Detect which cell encompasses the target text, then output its (x, y) center coordinate. 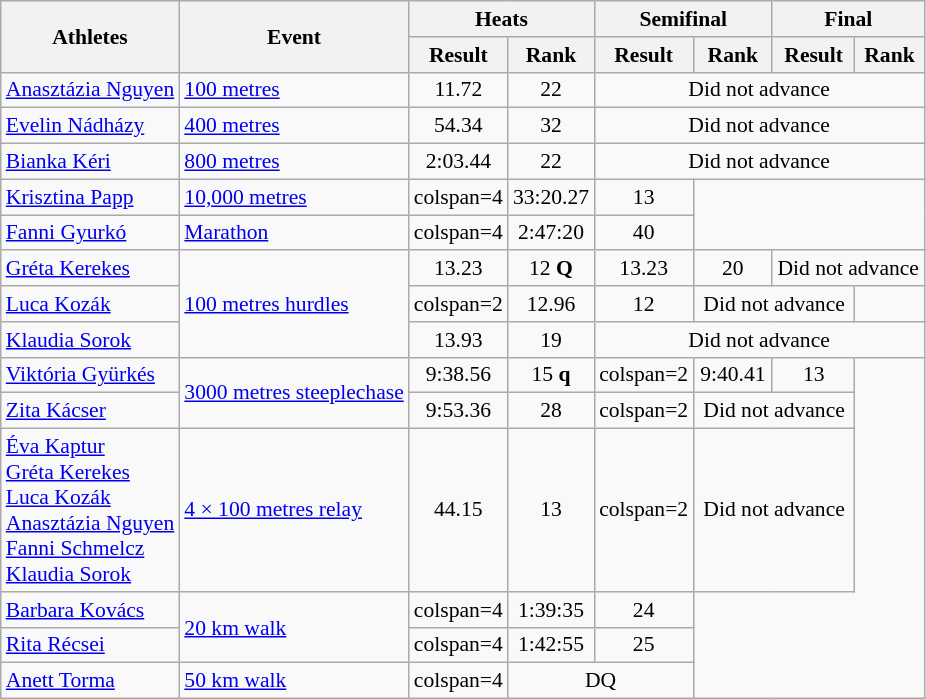
40 (644, 233)
24 (644, 610)
Semifinal (683, 19)
Éva KapturGréta KerekesLuca KozákAnasztázia NguyenFanni SchmelczKlaudia Sorok (90, 510)
DQ (600, 681)
12.96 (551, 304)
Viktória Gyürkés (90, 375)
Luca Kozák (90, 304)
Barbara Kovács (90, 610)
Krisztina Papp (90, 197)
3000 metres steeplechase (294, 392)
Bianka Kéri (90, 162)
1:42:55 (551, 645)
Heats (502, 19)
54.34 (458, 126)
Fanni Gyurkó (90, 233)
12 (644, 304)
800 metres (294, 162)
2:03.44 (458, 162)
400 metres (294, 126)
Final (848, 19)
Event (294, 36)
20 (732, 269)
20 km walk (294, 628)
Zita Kácser (90, 411)
10,000 metres (294, 197)
Evelin Nádházy (90, 126)
9:53.36 (458, 411)
19 (551, 340)
Athletes (90, 36)
12 Q (551, 269)
13.93 (458, 340)
15 q (551, 375)
25 (644, 645)
50 km walk (294, 681)
Gréta Kerekes (90, 269)
Anett Torma (90, 681)
100 metres hurdles (294, 304)
44.15 (458, 510)
Anasztázia Nguyen (90, 90)
33:20.27 (551, 197)
9:40.41 (732, 375)
Rita Récsei (90, 645)
Klaudia Sorok (90, 340)
32 (551, 126)
28 (551, 411)
1:39:35 (551, 610)
9:38.56 (458, 375)
4 × 100 metres relay (294, 510)
11.72 (458, 90)
100 metres (294, 90)
2:47:20 (551, 233)
Marathon (294, 233)
